From the cell containing the given text, extract its center point as (x, y) coordinate. 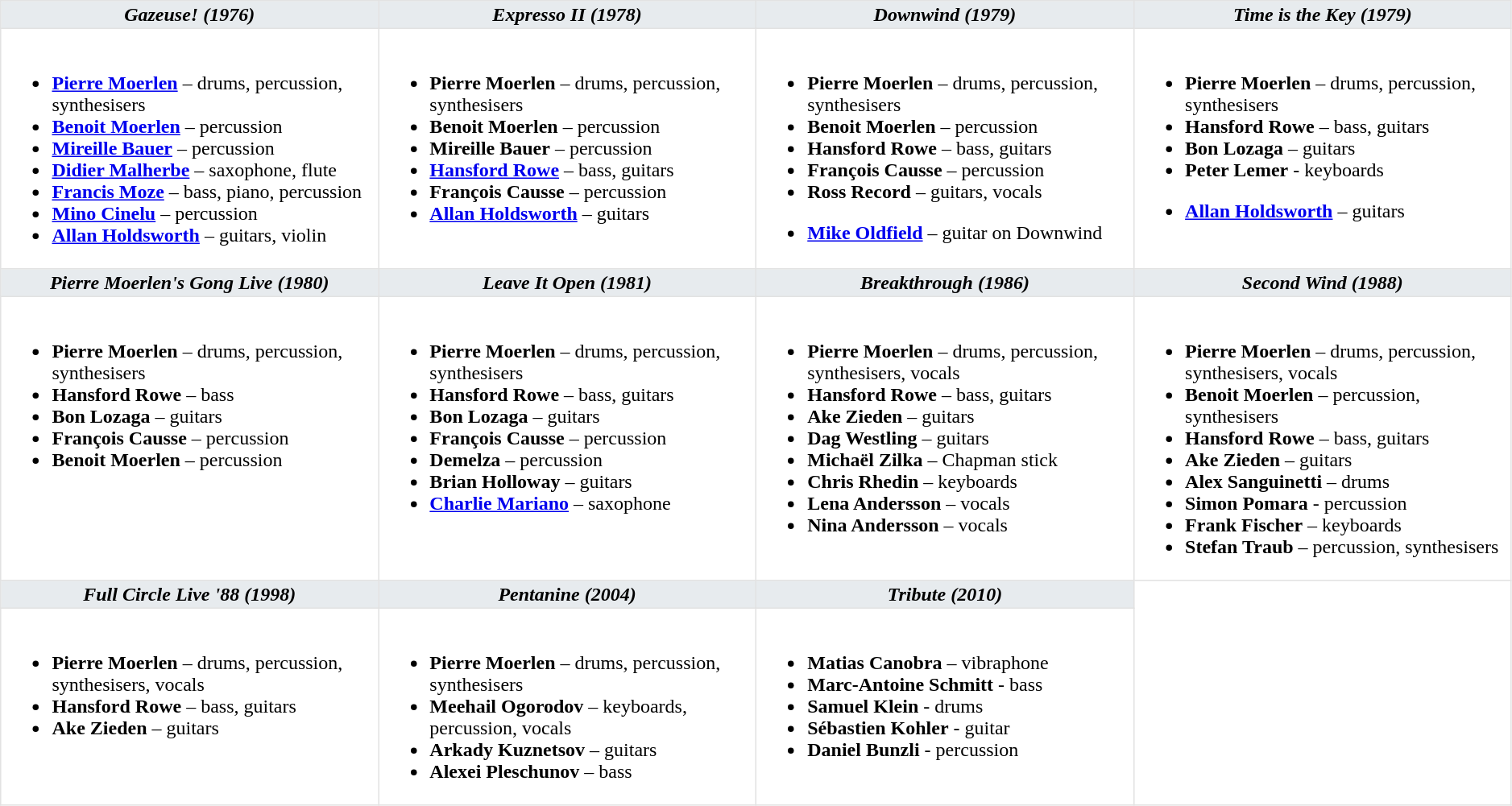
Breakthrough (1986) (944, 283)
Pierre Moerlen – drums, percussion, synthesisersHansford Rowe – bassBon Lozaga – guitarsFrançois Causse – percussionBenoit Moerlen – percussion (190, 438)
Time is the Key (1979) (1323, 14)
Gazeuse! (1976) (190, 14)
Pierre Moerlen – drums, percussion, synthesisers, vocalsHansford Rowe – bass, guitarsAke Zieden – guitars (190, 706)
Pierre Moerlen's Gong Live (1980) (190, 283)
Leave It Open (1981) (567, 283)
Matias Canobra – vibraphoneMarc-Antoine Schmitt - bassSamuel Klein - drumsSébastien Kohler - guitarDaniel Bunzli - percussion (944, 706)
Pentanine (2004) (567, 594)
Pierre Moerlen – drums, percussion, synthesisersHansford Rowe – bass, guitarsBon Lozaga – guitarsPeter Lemer - keyboardsAllan Holdsworth – guitars (1323, 148)
Tribute (2010) (944, 594)
Full Circle Live '88 (1998) (190, 594)
Second Wind (1988) (1323, 283)
Downwind (1979) (944, 14)
Pierre Moerlen – drums, percussion, synthesisersMeehail Ogorodov – keyboards, percussion, vocalsArkady Kuznetsov – guitarsAlexei Pleschunov – bass (567, 706)
Expresso II (1978) (567, 14)
